Search for the cell housing the specified text and yield its (x, y) center coordinate. 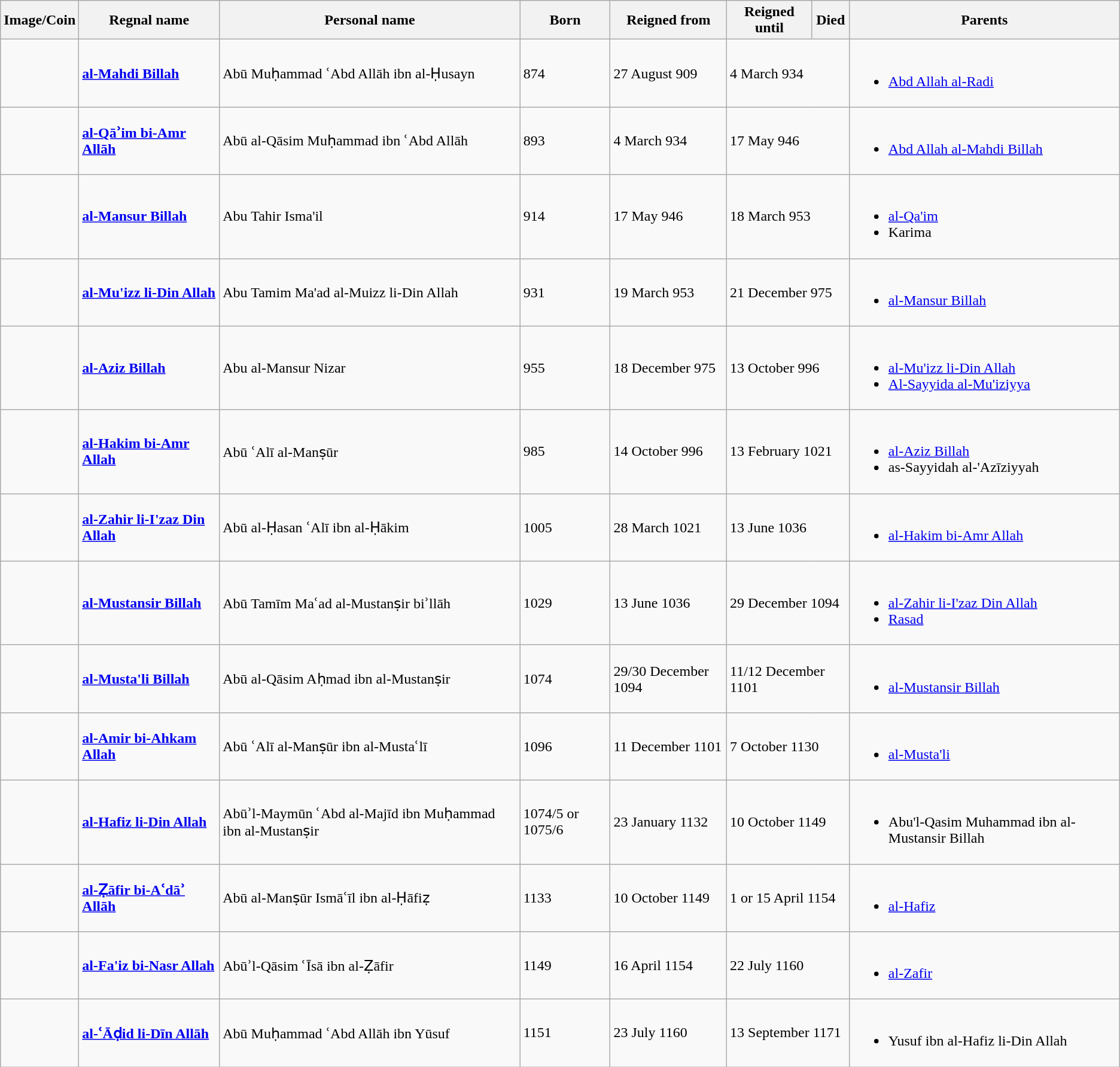
al-Mu'izz li-Din Allah (150, 292)
874 (565, 73)
1096 (565, 746)
1029 (565, 603)
Abū Tamīm Maʿad al-Mustanṣir biʾllāh (370, 603)
1151 (565, 1034)
13 September 1171 (789, 1034)
1074/5 or 1075/6 (565, 822)
11/12 December 1101 (789, 678)
893 (565, 141)
931 (565, 292)
al-Musta'li Billah (150, 678)
Personal name (370, 20)
13 February 1021 (789, 452)
1133 (565, 897)
16 April 1154 (669, 965)
Image/Coin (39, 20)
27 August 909 (669, 73)
al-Aziz Billah (150, 368)
al-Ẓāfir bi-Aʿdāʾ Allāh (150, 897)
Abū Muḥammad ʿAbd Allāh ibn al-Ḥusayn (370, 73)
Abu al-Mansur Nizar (370, 368)
al-Zahir li-I'zaz Din Allah (150, 528)
1074 (565, 678)
al-Zahir li-I'zaz Din AllahRasad (984, 603)
al-Qa'imKarima (984, 217)
7 October 1130 (789, 746)
Parents (984, 20)
985 (565, 452)
Abū ʿAlī al-Manṣūr ibn al-Mustaʿlī (370, 746)
955 (565, 368)
22 July 1160 (789, 965)
14 October 996 (669, 452)
23 July 1160 (669, 1034)
Abd Allah al-Mahdi Billah (984, 141)
al-Qāʾim bi-Amr Allāh (150, 141)
al-Aziz Billahas-Sayyidah al-'Azīziyyah (984, 452)
al-Hafiz (984, 897)
Abūʾl-Maymūn ʿAbd al-Majīd ibn Muḥammad ibn al-Mustanṣir (370, 822)
Born (565, 20)
Abū al-Manṣūr Ismāʿīl ibn al-Ḥāfiẓ (370, 897)
Abu Tamim Ma'ad al-Muizz li-Din Allah (370, 292)
Abū al-Qāsim Muḥammad ibn ʿAbd Allāh (370, 141)
Abū ʿAlī al-Manṣūr (370, 452)
19 March 953 (669, 292)
914 (565, 217)
al-Hafiz li-Din Allah (150, 822)
al-Amir bi-Ahkam Allah (150, 746)
1 or 15 April 1154 (789, 897)
28 March 1021 (669, 528)
Abd Allah al-Radi (984, 73)
Died (830, 20)
11 December 1101 (669, 746)
Abū al-Ḥasan ʿAlī ibn al-Ḥākim (370, 528)
al-Mahdi Billah (150, 73)
Abu Tahir Isma'il (370, 217)
29/30 December 1094 (669, 678)
Abū Muḥammad ʿAbd Allāh ibn Yūsuf (370, 1034)
1005 (565, 528)
29 December 1094 (789, 603)
Regnal name (150, 20)
18 December 975 (669, 368)
23 January 1132 (669, 822)
al-Zafir (984, 965)
Abu'l-Qasim Muhammad ibn al-Mustansir Billah (984, 822)
Abūʾl-Qāsim ʿĪsā ibn al-Ẓāfir (370, 965)
21 December 975 (789, 292)
al-Fa'iz bi-Nasr Allah (150, 965)
Reigned until (769, 20)
Yusuf ibn al-Hafiz li-Din Allah (984, 1034)
al-ʿĀḍid li-Dīn Allāh (150, 1034)
al-Mu'izz li-Din AllahAl-Sayyida al-Mu'iziyya (984, 368)
18 March 953 (789, 217)
1149 (565, 965)
Reigned from (669, 20)
13 October 996 (789, 368)
Abū al-Qāsim Aḥmad ibn al-Mustanṣir (370, 678)
al-Musta'li (984, 746)
